Return [x, y] of the center of cell containing provided text 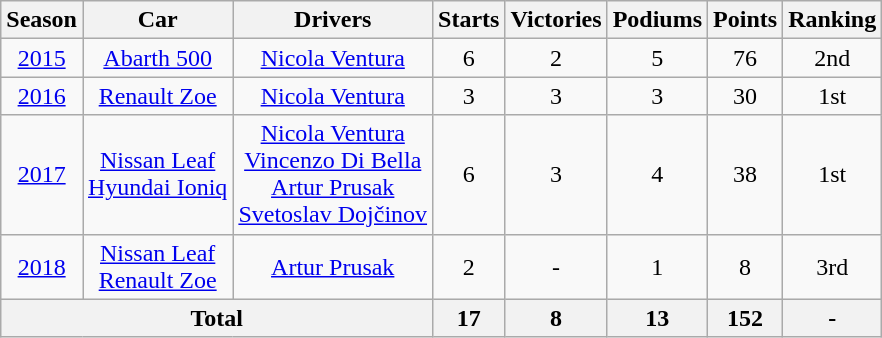
Nissan Leaf Hyundai Ioniq [157, 174]
3rd [832, 266]
17 [469, 318]
2nd [832, 58]
13 [657, 318]
Nissan Leaf Renault Zoe [157, 266]
30 [746, 96]
2017 [42, 174]
Ranking [832, 20]
Total [217, 318]
Car [157, 20]
Abarth 500 [157, 58]
Points [746, 20]
2018 [42, 266]
Renault Zoe [157, 96]
2015 [42, 58]
1 [657, 266]
38 [746, 174]
152 [746, 318]
Drivers [333, 20]
Starts [469, 20]
Victories [556, 20]
Nicola Ventura Vincenzo Di Bella Artur Prusak Svetoslav Dojčinov [333, 174]
76 [746, 58]
Podiums [657, 20]
2016 [42, 96]
Season [42, 20]
5 [657, 58]
4 [657, 174]
Artur Prusak [333, 266]
